From the cell containing the given text, extract its center point as (x, y) coordinate. 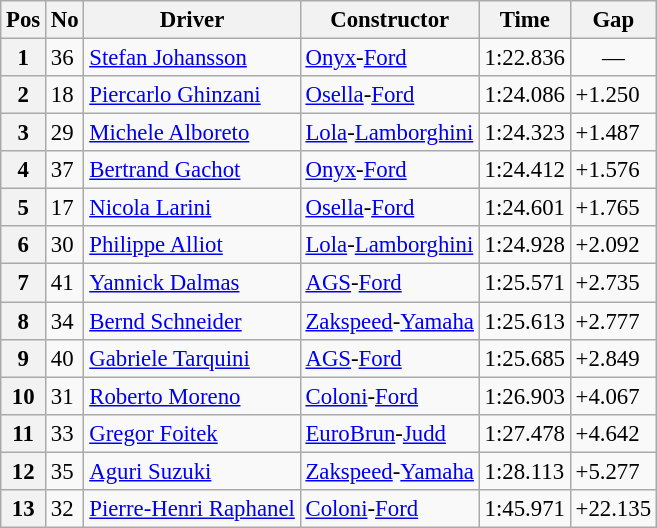
1:24.412 (524, 170)
+1.250 (613, 95)
40 (65, 358)
Roberto Moreno (192, 396)
1:25.685 (524, 358)
+2.092 (613, 245)
41 (65, 283)
9 (24, 358)
Aguri Suzuki (192, 471)
36 (65, 58)
+1.576 (613, 170)
1:24.928 (524, 245)
Bernd Schneider (192, 321)
31 (65, 396)
+4.067 (613, 396)
1:24.086 (524, 95)
+2.777 (613, 321)
+22.135 (613, 509)
+2.849 (613, 358)
Michele Alboreto (192, 133)
EuroBrun-Judd (390, 433)
12 (24, 471)
Yannick Dalmas (192, 283)
30 (65, 245)
3 (24, 133)
No (65, 20)
1:24.601 (524, 208)
— (613, 58)
1:25.613 (524, 321)
13 (24, 509)
Bertrand Gachot (192, 170)
18 (65, 95)
1:27.478 (524, 433)
+1.487 (613, 133)
29 (65, 133)
Stefan Johansson (192, 58)
1:26.903 (524, 396)
1:25.571 (524, 283)
Nicola Larini (192, 208)
2 (24, 95)
Constructor (390, 20)
8 (24, 321)
Piercarlo Ghinzani (192, 95)
Philippe Alliot (192, 245)
Driver (192, 20)
34 (65, 321)
1:24.323 (524, 133)
1:22.836 (524, 58)
Gap (613, 20)
+5.277 (613, 471)
7 (24, 283)
Gabriele Tarquini (192, 358)
Pierre-Henri Raphanel (192, 509)
10 (24, 396)
1 (24, 58)
Gregor Foitek (192, 433)
4 (24, 170)
6 (24, 245)
+1.765 (613, 208)
33 (65, 433)
35 (65, 471)
+4.642 (613, 433)
1:45.971 (524, 509)
1:28.113 (524, 471)
17 (65, 208)
Time (524, 20)
5 (24, 208)
Pos (24, 20)
37 (65, 170)
+2.735 (613, 283)
32 (65, 509)
11 (24, 433)
